Scan for the cell matching the given text and deliver its (x, y) coordinate at center. 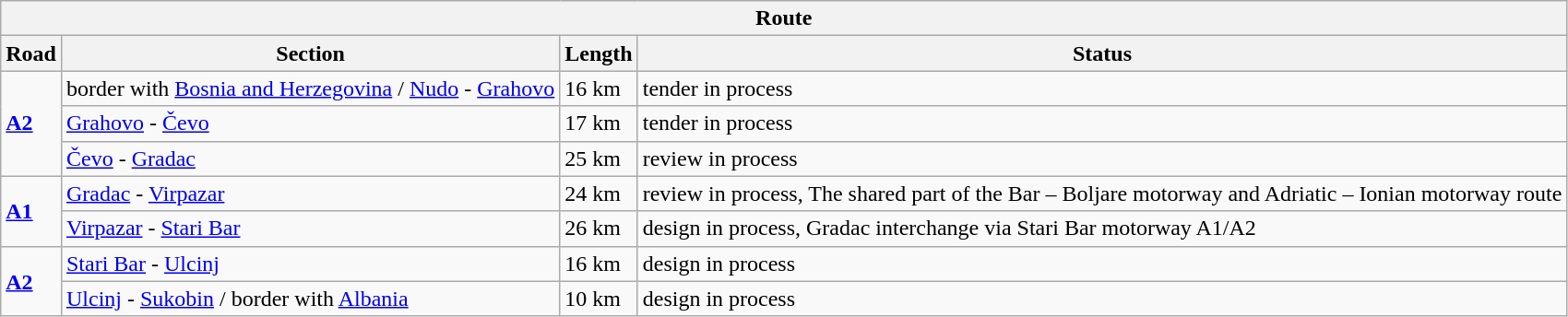
border with Bosnia and Herzegovina / Nudo - Grahovo (310, 88)
Section (310, 53)
Length (599, 53)
10 km (599, 299)
Čevo - Gradac (310, 158)
Gradac - Virpazar (310, 194)
Grahovo - Čevo (310, 123)
review in process (1102, 158)
Status (1102, 53)
26 km (599, 229)
17 km (599, 123)
Stari Bar - Ulcinj (310, 264)
design in process, Gradac interchange via Stari Bar motorway A1/A2 (1102, 229)
Route (784, 18)
24 km (599, 194)
A1 (31, 211)
Virpazar - Stari Bar (310, 229)
Ulcinj - Sukobin / border with Albania (310, 299)
Road (31, 53)
25 km (599, 158)
review in process, The shared part of the Bar – Boljare motorway and Adriatic – Ionian motorway route (1102, 194)
